Output the (X, Y) coordinate of the center of the cell containing the given text.  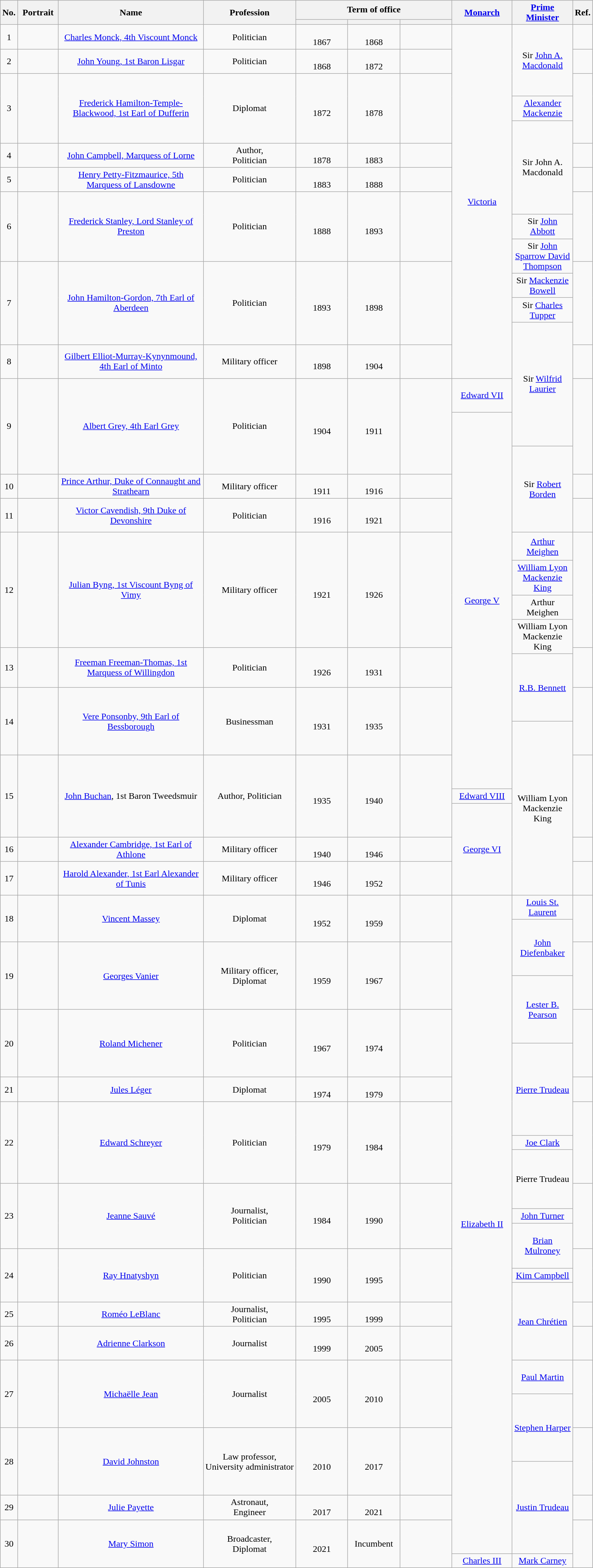
Mark Carney (543, 1560)
Military officer,Diplomat (250, 976)
Louis St. Laurent (543, 907)
John Turner (543, 1216)
Sir Mackenzie Bowell (543, 285)
Paul Martin (543, 1377)
30 (9, 1544)
Victor Cavendish, 9th Duke of Devonshire (131, 515)
Edward VIII (482, 796)
Ray Hnatyshyn (131, 1275)
17 (9, 878)
19 (9, 976)
Ref. (582, 13)
Mary Simon (131, 1544)
Vincent Massey (131, 919)
John Young, 1st Baron Lisgar (131, 62)
8 (9, 361)
Julian Byng, 1st Viscount Byng of Vimy (131, 590)
22 (9, 1143)
John Buchan, 1st Baron Tweedsmuir (131, 796)
Stephen Harper (543, 1428)
Author, Politician (250, 796)
29 (9, 1508)
11 (9, 515)
Lester B. Pearson (543, 1010)
Alexander Cambridge, 1st Earl of Athlone (131, 849)
23 (9, 1216)
Law professor,University administrator (250, 1461)
Harold Alexander, 1st Earl Alexander of Tunis (131, 878)
Author,Politician (250, 155)
Sir John Abbott (543, 227)
Astronaut,Engineer (250, 1508)
9 (9, 426)
Georges Vanier (131, 976)
5 (9, 179)
Profession (250, 13)
3 (9, 108)
10 (9, 486)
No. (9, 13)
Adrienne Clarkson (131, 1343)
Broadcaster,Diplomat (250, 1544)
Prime Minister (543, 13)
15 (9, 796)
13 (9, 668)
18 (9, 919)
12 (9, 590)
26 (9, 1343)
Henry Petty-Fitzmaurice, 5th Marquess of Lansdowne (131, 179)
Roméo LeBlanc (131, 1314)
Elizabeth II (482, 1224)
6 (9, 227)
Edward VII (482, 395)
14 (9, 722)
Julie Payette (131, 1508)
25 (9, 1314)
20 (9, 1043)
Prince Arthur, Duke of Connaught and Strathearn (131, 486)
Joe Clark (543, 1143)
Charles Monck, 4th Viscount Monck (131, 37)
Name (131, 13)
Roland Michener (131, 1043)
Albert Grey, 4th Earl Grey (131, 426)
Businessman (250, 722)
1867 (322, 37)
Vere Ponsonby, 9th Earl of Bessborough (131, 722)
24 (9, 1275)
Brian Mulroney (543, 1246)
George VI (482, 849)
Term of office (374, 10)
Michaëlle Jean (131, 1394)
27 (9, 1394)
John Diefenbaker (543, 948)
Edward Schreyer (131, 1143)
R.B. Bennett (543, 688)
David Johnston (131, 1461)
Freeman Freeman-Thomas, 1st Marquess of Willingdon (131, 668)
Sir Charles Tupper (543, 310)
4 (9, 155)
Jeanne Sauvé (131, 1216)
1 (9, 37)
2 (9, 62)
Charles III (482, 1560)
Sir Wilfrid Laurier (543, 384)
George V (482, 600)
Gilbert Elliot-Murray-Kynynmound, 4th Earl of Minto (131, 361)
16 (9, 849)
Incumbent (374, 1544)
John Hamilton-Gordon, 7th Earl of Aberdeen (131, 303)
Alexander Mackenzie (543, 108)
Monarch (482, 13)
Frederick Stanley, Lord Stanley of Preston (131, 227)
Kim Campbell (543, 1275)
Sir John Sparrow David Thompson (543, 256)
21 (9, 1090)
Victoria (482, 202)
Sir Robert Borden (543, 489)
7 (9, 303)
Portrait (38, 13)
Justin Trudeau (543, 1508)
Frederick Hamilton-Temple-Blackwood, 1st Earl of Dufferin (131, 108)
28 (9, 1461)
Jean Chrétien (543, 1321)
John Campbell, Marquess of Lorne (131, 155)
Jules Léger (131, 1090)
